Find where the given text appears and provide that cell's center as (x, y) coordinate. 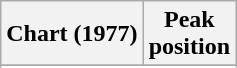
Chart (1977) (72, 34)
Peakposition (189, 34)
